Find where the given text appears and provide that cell's center as [x, y] coordinate. 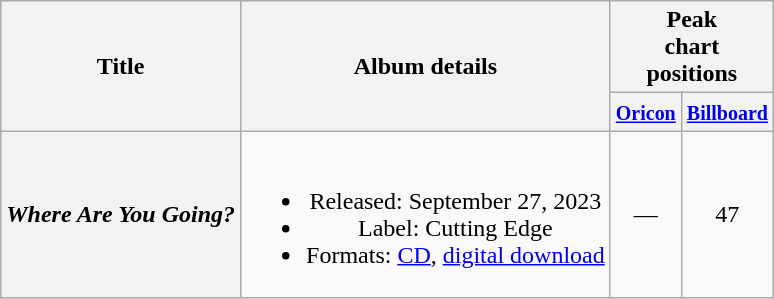
— [646, 214]
Title [121, 66]
Billboard [727, 112]
Album details [426, 66]
Peak chart positions [692, 47]
Where Are You Going? [121, 214]
Oricon [646, 112]
47 [727, 214]
Released: September 27, 2023Label: Cutting EdgeFormats: CD, digital download [426, 214]
